Provide the [x, y] coordinate of the cell's center where the given text is located.  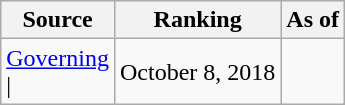
As of [313, 20]
Ranking [197, 20]
Governing| [58, 72]
October 8, 2018 [197, 72]
Source [58, 20]
